For the text-containing cell, return its midpoint in (X, Y) coordinate format. 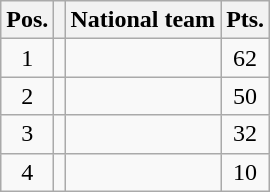
10 (246, 172)
2 (28, 96)
62 (246, 58)
4 (28, 172)
50 (246, 96)
Pos. (28, 20)
1 (28, 58)
Pts. (246, 20)
3 (28, 134)
32 (246, 134)
National team (143, 20)
